Output the [X, Y] coordinate of the center of the cell containing the given text.  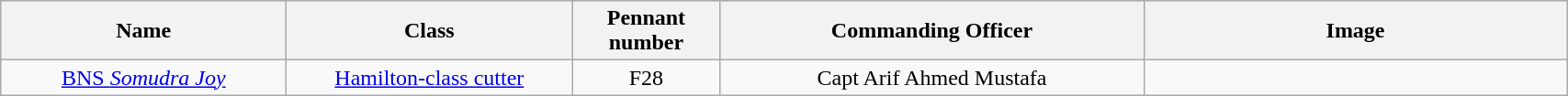
Name [143, 31]
Image [1356, 31]
Pennant number [647, 31]
F28 [647, 78]
Capt Arif Ahmed Mustafa [931, 78]
BNS Somudra Joy [143, 78]
Hamilton-class cutter [430, 78]
Class [430, 31]
Commanding Officer [931, 31]
